Capture the cell that displays the provided text and extract its [x, y] central coordinate. 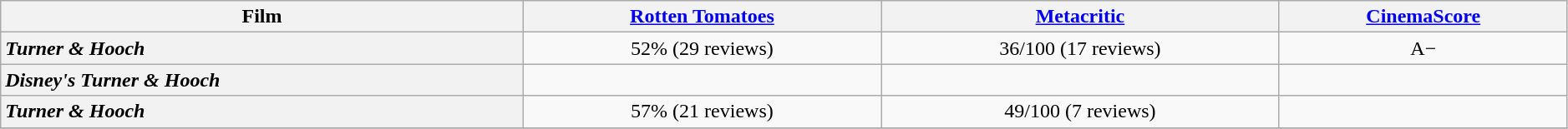
49/100 (7 reviews) [1081, 112]
Film [262, 17]
57% (21 reviews) [702, 112]
36/100 (17 reviews) [1081, 48]
CinemaScore [1423, 17]
Disney's Turner & Hooch [262, 80]
52% (29 reviews) [702, 48]
Rotten Tomatoes [702, 17]
Metacritic [1081, 17]
A− [1423, 48]
